Scan for the cell matching the given text and deliver its [x, y] coordinate at center. 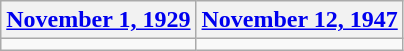
November 1, 1929 [98, 20]
November 12, 1947 [300, 20]
